Determine the (X, Y) coordinate at the center of the cell enclosing the given text.  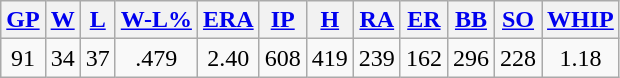
419 (330, 58)
162 (424, 58)
37 (98, 58)
L (98, 20)
W-L% (156, 20)
296 (470, 58)
ERA (228, 20)
WHIP (581, 20)
2.40 (228, 58)
34 (62, 58)
W (62, 20)
BB (470, 20)
RA (376, 20)
.479 (156, 58)
1.18 (581, 58)
91 (23, 58)
228 (518, 58)
608 (282, 58)
GP (23, 20)
IP (282, 20)
H (330, 20)
SO (518, 20)
ER (424, 20)
239 (376, 58)
